For the text-containing cell, return its midpoint in (X, Y) coordinate format. 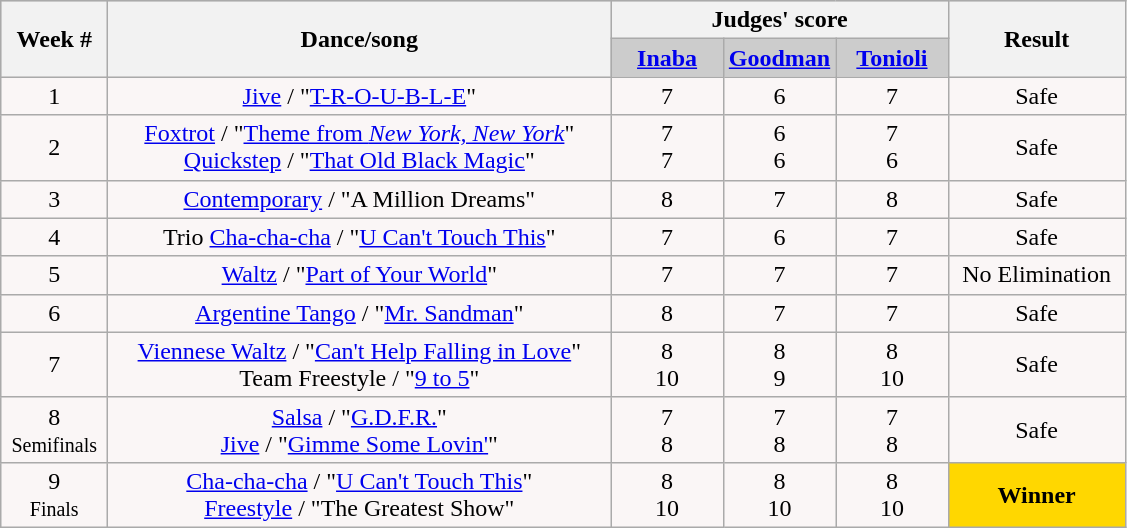
Inaba (667, 58)
2 (54, 148)
No Elimination (1036, 275)
66 (779, 148)
Dance/song (360, 39)
4 (54, 237)
89 (779, 364)
Salsa / "G.D.F.R." Jive / "Gimme Some Lovin'" (360, 430)
3 (54, 199)
Waltz / "Part of Your World" (360, 275)
Foxtrot / "Theme from New York, New York" Quickstep / "That Old Black Magic" (360, 148)
Tonioli (892, 58)
8Semifinals (54, 430)
Jive / "T-R-O-U-B-L-E" (360, 96)
Judges' score (780, 20)
Result (1036, 39)
77 (667, 148)
Argentine Tango / "Mr. Sandman" (360, 313)
1 (54, 96)
Contemporary / "A Million Dreams" (360, 199)
Winner (1036, 494)
5 (54, 275)
Goodman (779, 58)
Viennese Waltz / "Can't Help Falling in Love" Team Freestyle / "9 to 5" (360, 364)
Cha-cha-cha / "U Can't Touch This" Freestyle / "The Greatest Show" (360, 494)
Trio Cha-cha-cha / "U Can't Touch This" (360, 237)
76 (892, 148)
9Finals (54, 494)
Week # (54, 39)
